Determine the [x, y] coordinate at the center of the cell enclosing the given text.  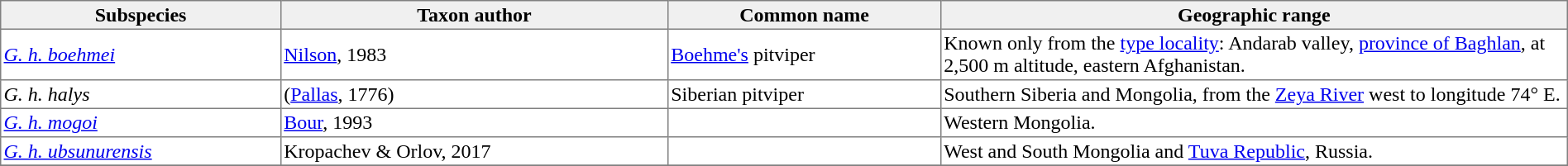
Geographic range [1254, 15]
Siberian pitviper [804, 94]
(Pallas, 1776) [474, 94]
Boehme's pitviper [804, 55]
Subspecies [141, 15]
West and South Mongolia and Tuva Republic, Russia. [1254, 151]
Bour, 1993 [474, 122]
Southern Siberia and Mongolia, from the Zeya River west to longitude 74° E. [1254, 94]
Known only from the type locality: Andarab valley, province of Baghlan, at 2,500 m altitude, eastern Afghanistan. [1254, 55]
G. h. ubsunurensis [141, 151]
G. h. halys [141, 94]
Western Mongolia. [1254, 122]
G. h. boehmei [141, 55]
Nilson, 1983 [474, 55]
G. h. mogoi [141, 122]
Common name [804, 15]
Kropachev & Orlov, 2017 [474, 151]
Taxon author [474, 15]
